For the text-containing cell, return its midpoint in [x, y] coordinate format. 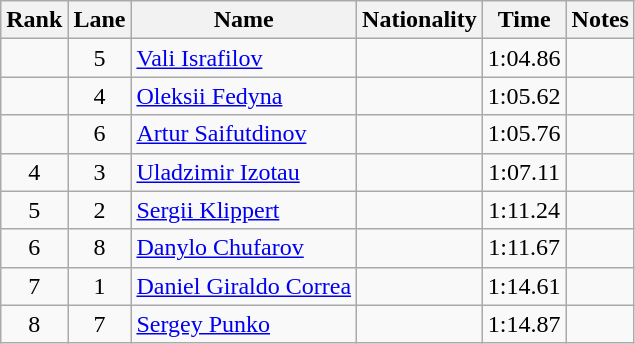
Vali Israfilov [244, 58]
Oleksii Fedyna [244, 96]
1:11.24 [524, 210]
1:04.86 [524, 58]
Daniel Giraldo Correa [244, 286]
1:14.87 [524, 324]
Notes [600, 20]
1:14.61 [524, 286]
Lane [100, 20]
Sergii Klippert [244, 210]
1:05.76 [524, 134]
2 [100, 210]
Sergey Punko [244, 324]
Uladzimir Izotau [244, 172]
Name [244, 20]
Time [524, 20]
Artur Saifutdinov [244, 134]
Rank [34, 20]
3 [100, 172]
1 [100, 286]
1:05.62 [524, 96]
1:07.11 [524, 172]
1:11.67 [524, 248]
Nationality [420, 20]
Danylo Chufarov [244, 248]
